For the text-containing cell, return its midpoint in [x, y] coordinate format. 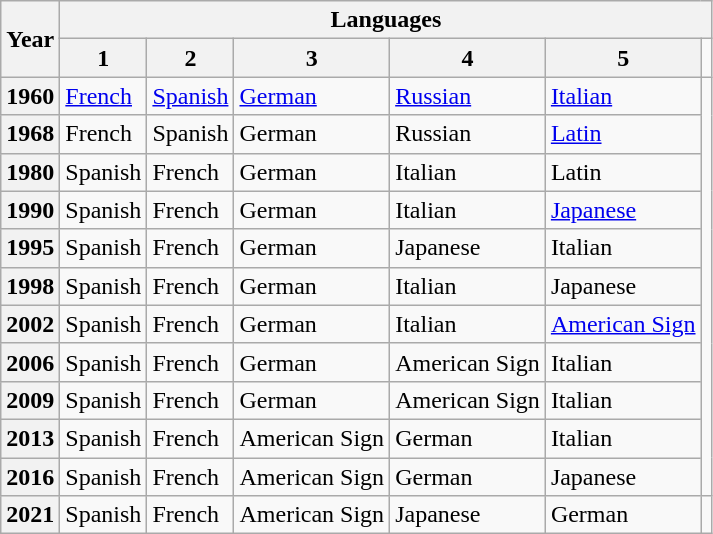
Year [30, 39]
2013 [30, 438]
1990 [30, 210]
1980 [30, 172]
2016 [30, 477]
5 [623, 58]
3 [312, 58]
1960 [30, 96]
1995 [30, 248]
1968 [30, 134]
2021 [30, 515]
Languages [386, 20]
2002 [30, 324]
2006 [30, 362]
1 [104, 58]
2009 [30, 400]
4 [468, 58]
2 [190, 58]
1998 [30, 286]
